Find where the given text appears and provide that cell's center as [x, y] coordinate. 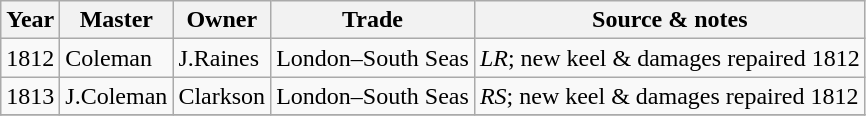
Clarkson [222, 96]
J.Coleman [116, 96]
Source & notes [670, 20]
Coleman [116, 58]
Owner [222, 20]
LR; new keel & damages repaired 1812 [670, 58]
Master [116, 20]
Year [30, 20]
1812 [30, 58]
1813 [30, 96]
Trade [373, 20]
RS; new keel & damages repaired 1812 [670, 96]
J.Raines [222, 58]
